Find where the given text appears and provide that cell's center as [x, y] coordinate. 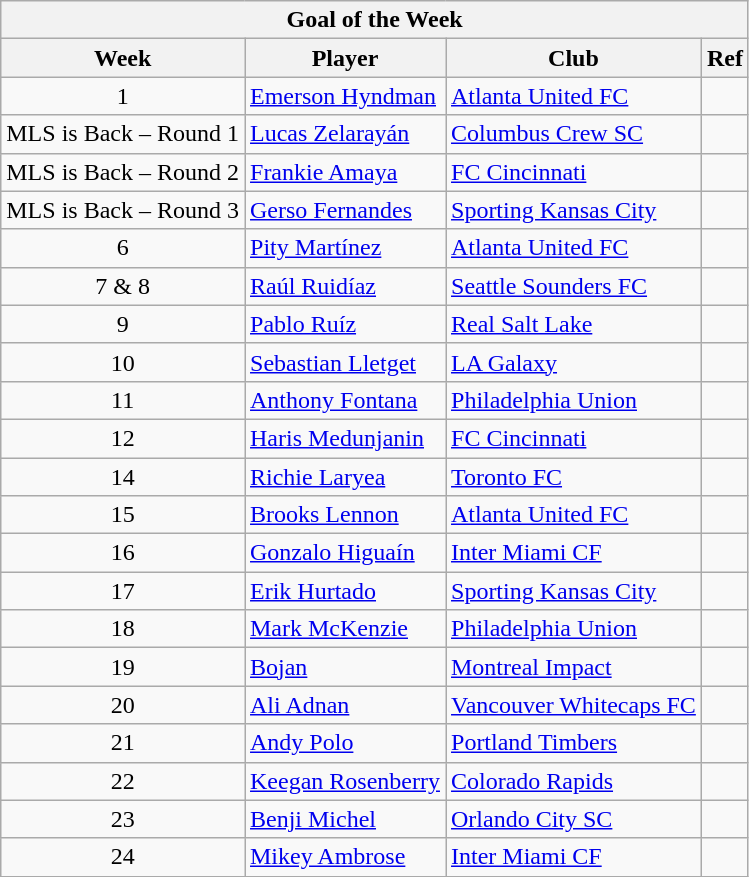
18 [123, 629]
Raúl Ruidíaz [344, 286]
16 [123, 553]
Vancouver Whitecaps FC [574, 705]
Real Salt Lake [574, 324]
Lucas Zelarayán [344, 134]
Frankie Amaya [344, 172]
Orlando City SC [574, 819]
23 [123, 819]
10 [123, 362]
Sebastian Lletget [344, 362]
Player [344, 58]
19 [123, 667]
Bojan [344, 667]
Goal of the Week [375, 20]
Anthony Fontana [344, 400]
11 [123, 400]
LA Galaxy [574, 362]
Club [574, 58]
Benji Michel [344, 819]
Erik Hurtado [344, 591]
Colorado Rapids [574, 781]
Richie Laryea [344, 477]
1 [123, 96]
MLS is Back – Round 2 [123, 172]
21 [123, 743]
Andy Polo [344, 743]
Keegan Rosenberry [344, 781]
24 [123, 857]
Gonzalo Higuaín [344, 553]
Brooks Lennon [344, 515]
Portland Timbers [574, 743]
Pablo Ruíz [344, 324]
Mark McKenzie [344, 629]
Emerson Hyndman [344, 96]
Columbus Crew SC [574, 134]
9 [123, 324]
20 [123, 705]
Seattle Sounders FC [574, 286]
12 [123, 438]
Ali Adnan [344, 705]
22 [123, 781]
Montreal Impact [574, 667]
Toronto FC [574, 477]
Haris Medunjanin [344, 438]
MLS is Back – Round 3 [123, 210]
Week [123, 58]
Pity Martínez [344, 248]
Mikey Ambrose [344, 857]
14 [123, 477]
Gerso Fernandes [344, 210]
Ref [724, 58]
MLS is Back – Round 1 [123, 134]
17 [123, 591]
6 [123, 248]
15 [123, 515]
7 & 8 [123, 286]
